For the text-containing cell, return its midpoint in [x, y] coordinate format. 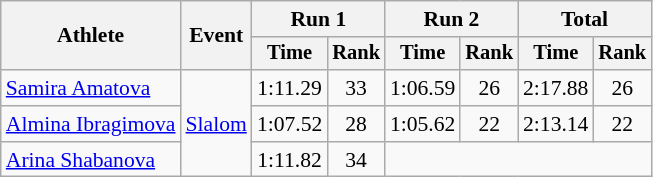
2:13.14 [556, 124]
28 [356, 124]
Slalom [216, 124]
Event [216, 36]
Samira Amatova [91, 88]
Run 1 [318, 19]
Run 2 [452, 19]
1:07.52 [290, 124]
2:17.88 [556, 88]
Almina Ibragimova [91, 124]
Total [584, 19]
1:05.62 [422, 124]
Athlete [91, 36]
1:11.29 [290, 88]
33 [356, 88]
1:06.59 [422, 88]
